Search for the cell housing the specified text and yield its [x, y] center coordinate. 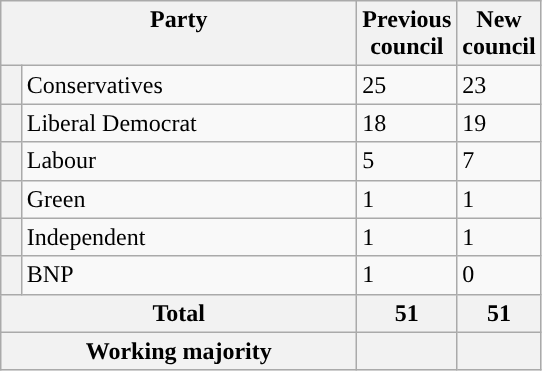
Labour [189, 161]
Liberal Democrat [189, 123]
0 [499, 275]
Party [179, 34]
7 [499, 161]
Previous council [407, 34]
Working majority [179, 351]
5 [407, 161]
Total [179, 313]
19 [499, 123]
BNP [189, 275]
Conservatives [189, 85]
18 [407, 123]
25 [407, 85]
Independent [189, 237]
23 [499, 85]
New council [499, 34]
Green [189, 199]
